Extract the [x, y] coordinate from the center of the cell holding the provided text.  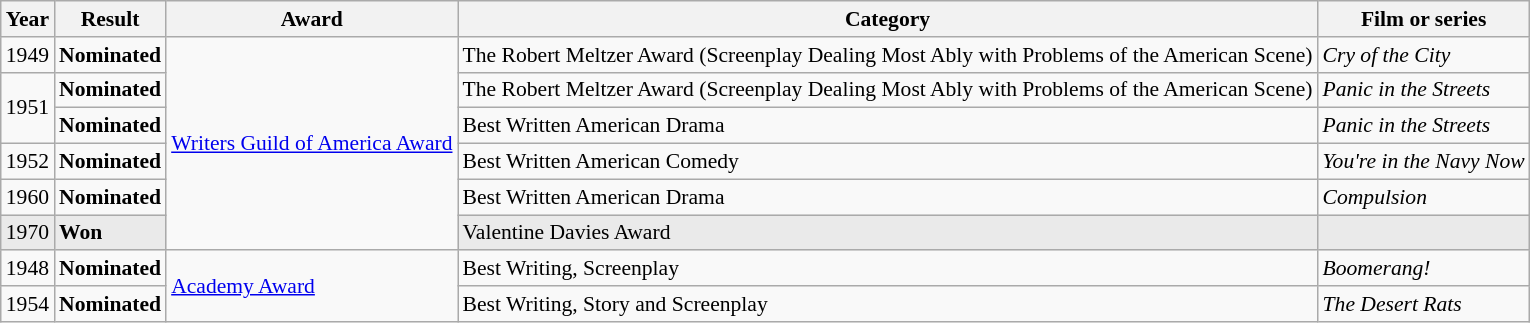
1954 [28, 304]
Best Writing, Story and Screenplay [888, 304]
Valentine Davies Award [888, 233]
1960 [28, 197]
The Desert Rats [1424, 304]
Best Written American Comedy [888, 162]
Compulsion [1424, 197]
1951 [28, 108]
1970 [28, 233]
1952 [28, 162]
Best Writing, Screenplay [888, 269]
Film or series [1424, 19]
Award [312, 19]
Won [110, 233]
You're in the Navy Now [1424, 162]
Cry of the City [1424, 55]
Year [28, 19]
Category [888, 19]
Result [110, 19]
Boomerang! [1424, 269]
1949 [28, 55]
Academy Award [312, 286]
Writers Guild of America Award [312, 144]
1948 [28, 269]
